Find where the given text appears and provide that cell's center as (x, y) coordinate. 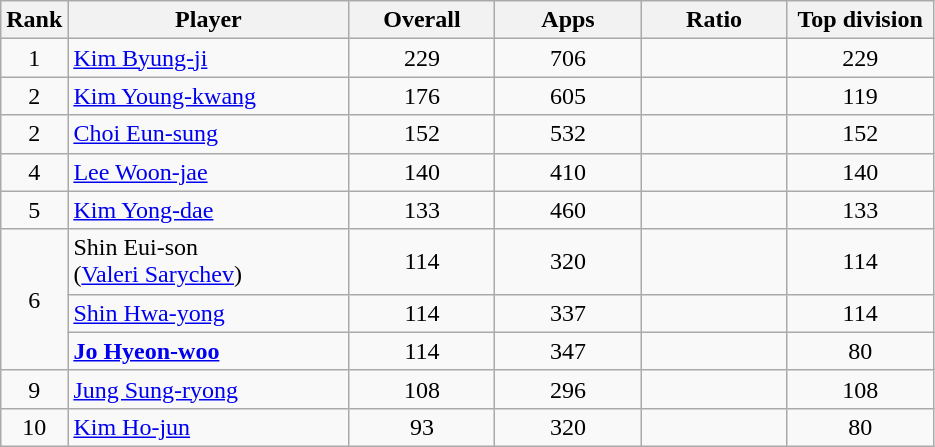
532 (568, 134)
Shin Hwa-yong (208, 313)
Shin Eui-son(Valeri Sarychev) (208, 262)
Ratio (714, 20)
347 (568, 351)
Lee Woon-jae (208, 172)
Kim Yong-dae (208, 210)
Rank (34, 20)
93 (422, 427)
1 (34, 58)
Jo Hyeon-woo (208, 351)
Apps (568, 20)
410 (568, 172)
Overall (422, 20)
Kim Ho-jun (208, 427)
Jung Sung-ryong (208, 389)
Kim Young-kwang (208, 96)
9 (34, 389)
706 (568, 58)
Kim Byung-ji (208, 58)
Top division (860, 20)
4 (34, 172)
460 (568, 210)
6 (34, 300)
176 (422, 96)
Player (208, 20)
337 (568, 313)
119 (860, 96)
5 (34, 210)
605 (568, 96)
296 (568, 389)
Choi Eun-sung (208, 134)
10 (34, 427)
